Detect which cell encompasses the target text, then output its (X, Y) center coordinate. 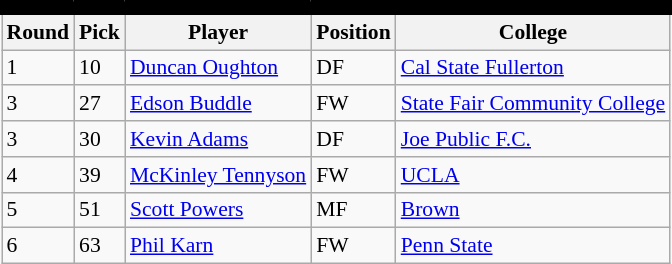
1 (38, 68)
Phil Karn (218, 246)
39 (100, 175)
Edson Buddle (218, 104)
State Fair Community College (534, 104)
McKinley Tennyson (218, 175)
Brown (534, 210)
Cal State Fullerton (534, 68)
10 (100, 68)
College (534, 32)
Position (353, 32)
Pick (100, 32)
Scott Powers (218, 210)
Joe Public F.C. (534, 139)
Kevin Adams (218, 139)
MF (353, 210)
UCLA (534, 175)
Penn State (534, 246)
30 (100, 139)
6 (38, 246)
Round (38, 32)
27 (100, 104)
4 (38, 175)
51 (100, 210)
63 (100, 246)
Player (218, 32)
Duncan Oughton (218, 68)
5 (38, 210)
